Find where the given text appears and provide that cell's center as (X, Y) coordinate. 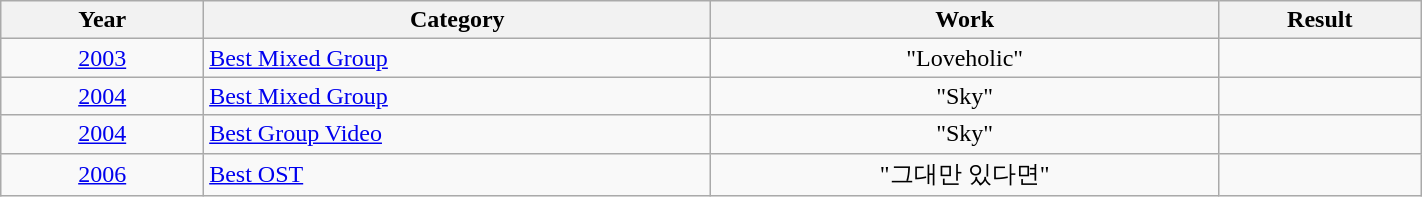
Best OST (458, 174)
"Loveholic" (964, 58)
2006 (102, 174)
2003 (102, 58)
Best Group Video (458, 134)
Category (458, 20)
"그대만 있다면" (964, 174)
Work (964, 20)
Result (1320, 20)
Year (102, 20)
